Capture the cell that displays the provided text and extract its (x, y) central coordinate. 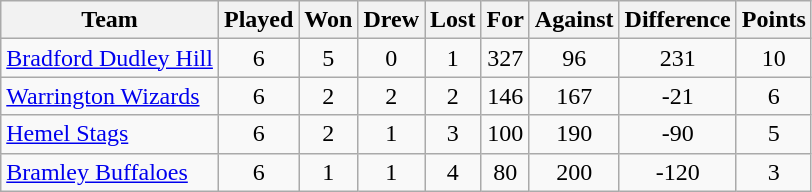
Against (574, 20)
Hemel Stags (110, 134)
For (505, 20)
-21 (678, 96)
Bramley Buffaloes (110, 172)
10 (774, 58)
Bradford Dudley Hill (110, 58)
100 (505, 134)
Played (258, 20)
146 (505, 96)
Team (110, 20)
-120 (678, 172)
4 (453, 172)
Lost (453, 20)
80 (505, 172)
-90 (678, 134)
96 (574, 58)
231 (678, 58)
190 (574, 134)
167 (574, 96)
Drew (392, 20)
0 (392, 58)
Points (774, 20)
Won (328, 20)
327 (505, 58)
Warrington Wizards (110, 96)
200 (574, 172)
Difference (678, 20)
